Locate the cell with the specified text and output its [X, Y] center coordinate. 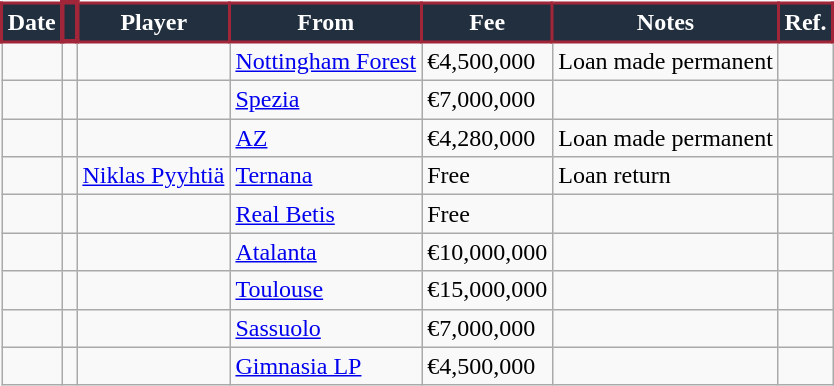
Ref. [806, 22]
From [326, 22]
Real Betis [326, 214]
Nottingham Forest [326, 62]
AZ [326, 138]
Ternana [326, 176]
€10,000,000 [488, 252]
Gimnasia LP [326, 366]
Player [154, 22]
Date [32, 22]
Loan return [666, 176]
Fee [488, 22]
Atalanta [326, 252]
Spezia [326, 100]
Toulouse [326, 290]
€4,280,000 [488, 138]
Notes [666, 22]
Niklas Pyyhtiä [154, 176]
€15,000,000 [488, 290]
Sassuolo [326, 328]
